Locate the cell with the specified text and output its (X, Y) center coordinate. 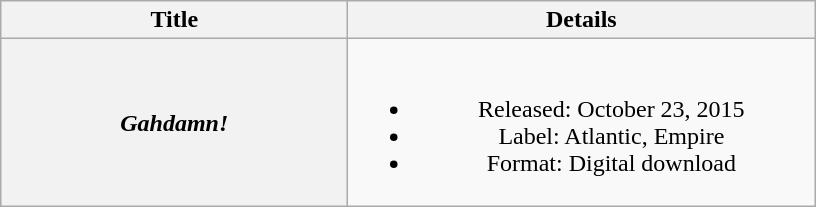
Details (582, 20)
Title (174, 20)
Gahdamn! (174, 122)
Released: October 23, 2015Label: Atlantic, EmpireFormat: Digital download (582, 122)
